Return the (x, y) coordinate for the center point of the cell that contains the specified text.  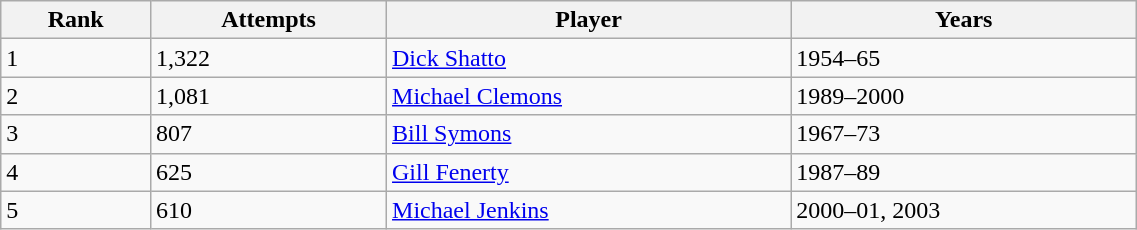
625 (269, 172)
1987–89 (964, 172)
1 (76, 58)
Rank (76, 20)
Michael Clemons (589, 96)
Attempts (269, 20)
Gill Fenerty (589, 172)
Michael Jenkins (589, 210)
Years (964, 20)
Dick Shatto (589, 58)
2000–01, 2003 (964, 210)
1967–73 (964, 134)
610 (269, 210)
4 (76, 172)
1,322 (269, 58)
Bill Symons (589, 134)
807 (269, 134)
1,081 (269, 96)
3 (76, 134)
Player (589, 20)
1989–2000 (964, 96)
1954–65 (964, 58)
5 (76, 210)
2 (76, 96)
